Output the [X, Y] coordinate of the center of the cell containing the given text.  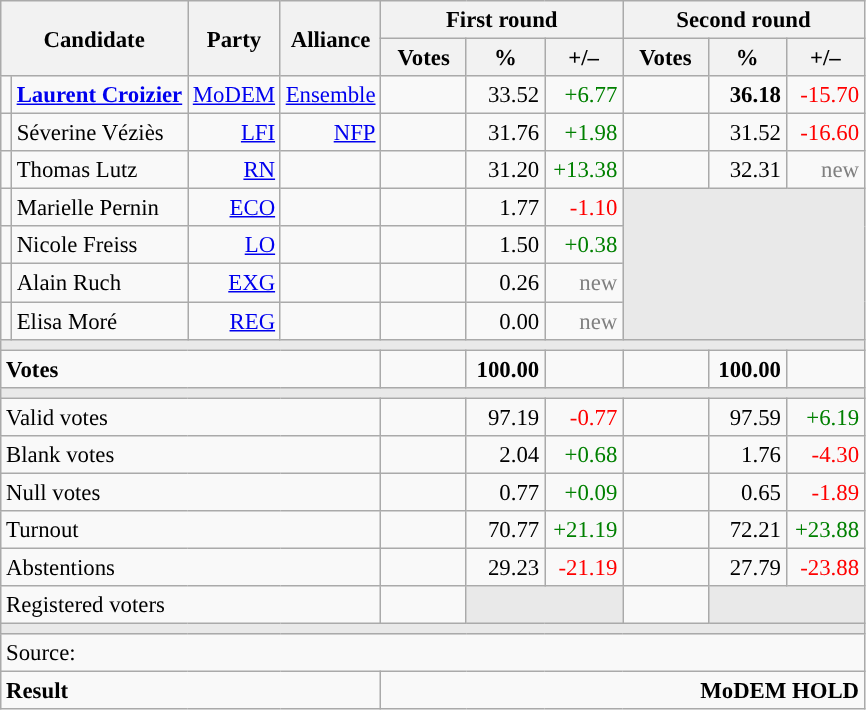
Valid votes [191, 417]
2.04 [505, 455]
1.50 [505, 245]
+0.38 [583, 245]
Alain Ruch [99, 283]
+0.68 [583, 455]
REG [234, 321]
Alliance [330, 38]
Party [234, 38]
-23.88 [825, 567]
First round [502, 20]
-15.70 [825, 95]
31.20 [505, 170]
Source: [433, 653]
31.76 [505, 133]
1.76 [747, 455]
Elisa Moré [99, 321]
-1.89 [825, 492]
33.52 [505, 95]
NFP [330, 133]
+6.77 [583, 95]
+1.98 [583, 133]
Thomas Lutz [99, 170]
MoDEM HOLD [623, 691]
29.23 [505, 567]
LO [234, 245]
Marielle Pernin [99, 208]
36.18 [747, 95]
0.65 [747, 492]
-16.60 [825, 133]
+6.19 [825, 417]
Abstentions [191, 567]
Nicole Freiss [99, 245]
ECO [234, 208]
+21.19 [583, 530]
-21.19 [583, 567]
70.77 [505, 530]
+13.38 [583, 170]
Ensemble [330, 95]
Séverine Véziès [99, 133]
27.79 [747, 567]
Registered voters [191, 605]
-4.30 [825, 455]
+0.09 [583, 492]
72.21 [747, 530]
LFI [234, 133]
31.52 [747, 133]
Result [191, 691]
-0.77 [583, 417]
32.31 [747, 170]
Candidate [94, 38]
Blank votes [191, 455]
+23.88 [825, 530]
Turnout [191, 530]
MoDEM [234, 95]
0.00 [505, 321]
Null votes [191, 492]
0.26 [505, 283]
RN [234, 170]
Second round [744, 20]
97.19 [505, 417]
97.59 [747, 417]
-1.10 [583, 208]
EXG [234, 283]
Laurent Croizier [99, 95]
0.77 [505, 492]
1.77 [505, 208]
